Capture the cell that displays the provided text and extract its [x, y] central coordinate. 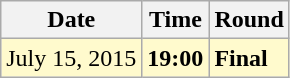
Round [249, 20]
Final [249, 58]
19:00 [176, 58]
Time [176, 20]
Date [72, 20]
July 15, 2015 [72, 58]
